Detect which cell encompasses the target text, then output its [X, Y] center coordinate. 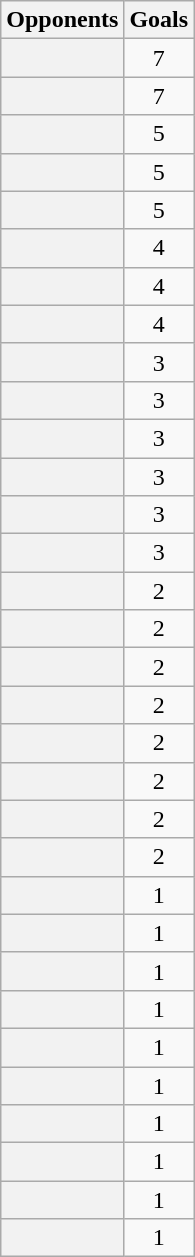
Opponents [62, 20]
Goals [159, 20]
